Search for the cell housing the specified text and yield its [X, Y] center coordinate. 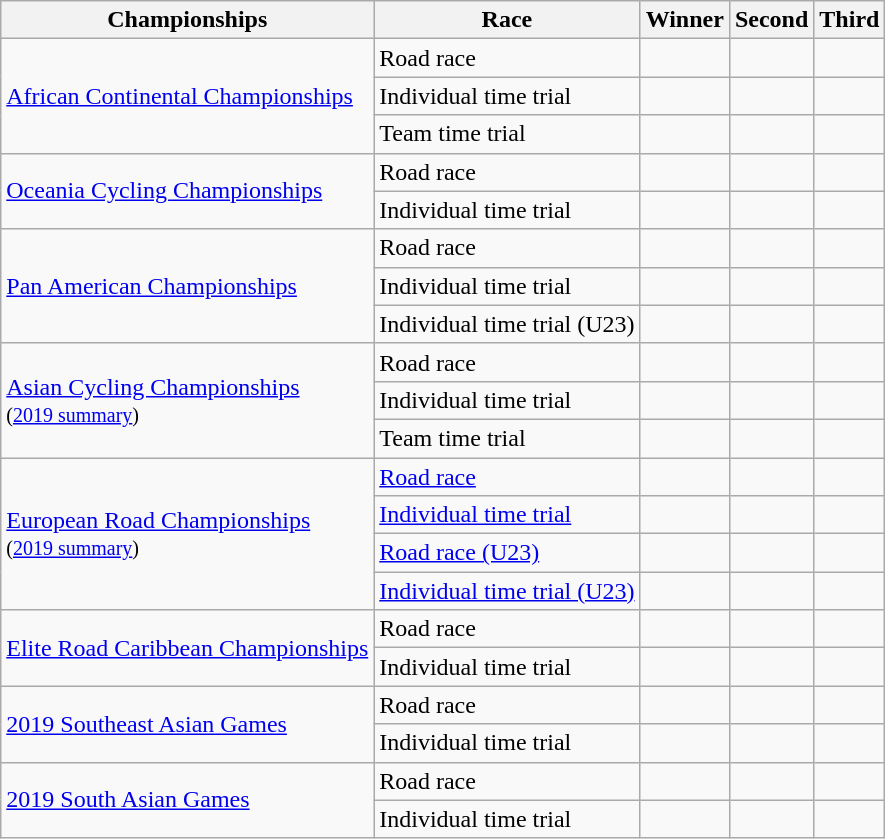
2019 Southeast Asian Games [188, 724]
Second [771, 20]
Championships [188, 20]
Asian Cycling Championships (2019 summary) [188, 400]
2019 South Asian Games [188, 800]
Race [507, 20]
Winner [684, 20]
Road race (U23) [507, 553]
European Road Championships (2019 summary) [188, 534]
Elite Road Caribbean Championships [188, 648]
African Continental Championships [188, 96]
Oceania Cycling Championships [188, 191]
Third [850, 20]
Pan American Championships [188, 286]
